Extract the [x, y] coordinate from the center of the cell holding the provided text.  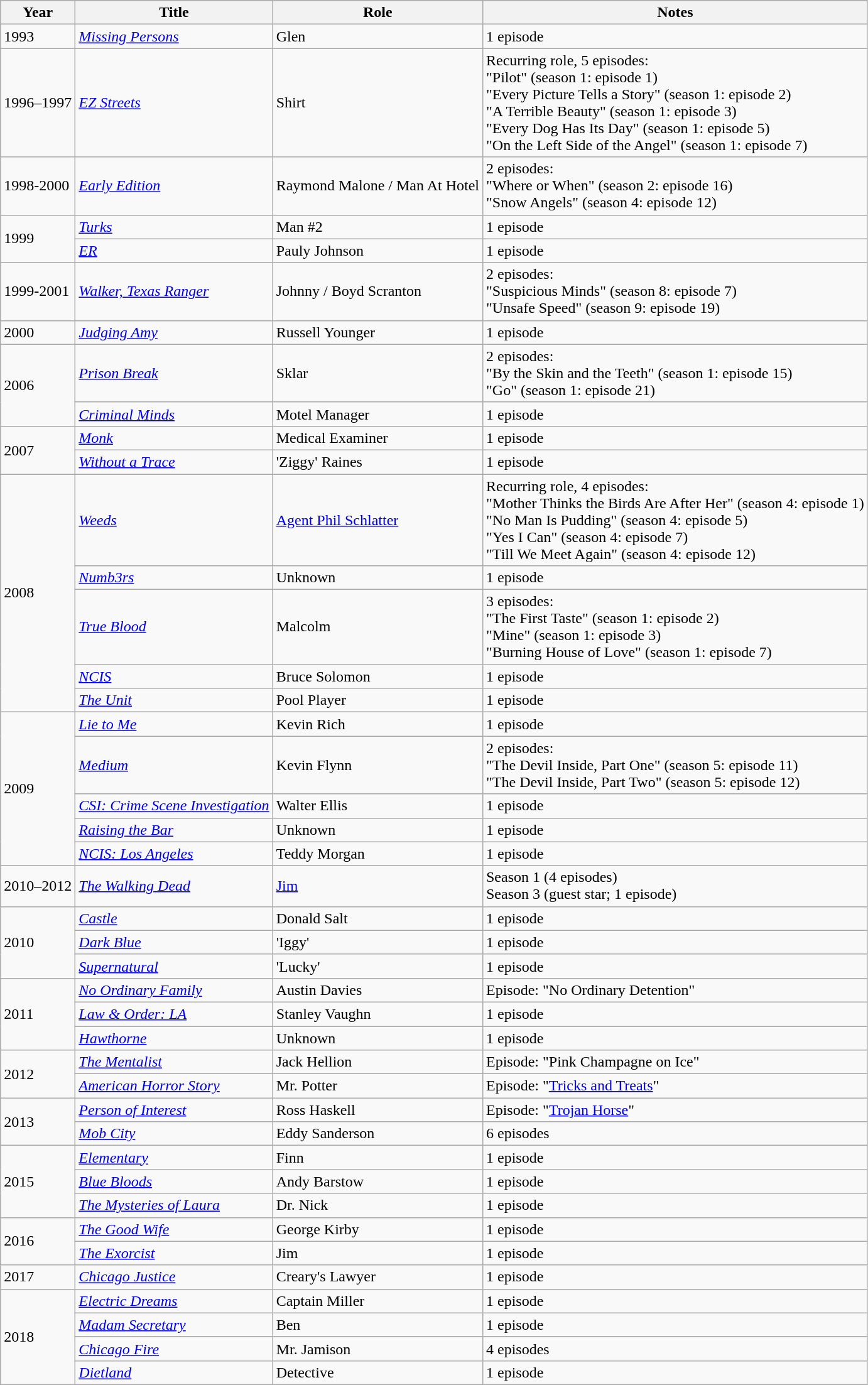
Austin Davies [377, 990]
ER [174, 251]
Johnny / Boyd Scranton [377, 291]
2011 [38, 1014]
Early Edition [174, 186]
'Ziggy' Raines [377, 462]
2010–2012 [38, 886]
Mob City [174, 1134]
Chicago Fire [174, 1349]
Dietland [174, 1372]
Hawthorne [174, 1038]
The Mentalist [174, 1062]
4 episodes [675, 1349]
Kevin Rich [377, 724]
Episode: "No Ordinary Detention" [675, 990]
The Unit [174, 700]
The Mysteries of Laura [174, 1205]
2016 [38, 1241]
'Lucky' [377, 966]
American Horror Story [174, 1086]
Pool Player [377, 700]
2000 [38, 332]
Dr. Nick [377, 1205]
Agent Phil Schlatter [377, 519]
Jack Hellion [377, 1062]
2009 [38, 789]
2017 [38, 1277]
Mr. Jamison [377, 1349]
2018 [38, 1337]
Episode: "Trojan Horse" [675, 1110]
2007 [38, 450]
Ross Haskell [377, 1110]
Criminal Minds [174, 414]
No Ordinary Family [174, 990]
Notes [675, 13]
Russell Younger [377, 332]
Raymond Malone / Man At Hotel [377, 186]
Episode: "Tricks and Treats" [675, 1086]
2 episodes:"Where or When" (season 2: episode 16)"Snow Angels" (season 4: episode 12) [675, 186]
Electric Dreams [174, 1301]
NCIS: Los Angeles [174, 854]
Stanley Vaughn [377, 1014]
2013 [38, 1122]
Without a Trace [174, 462]
Captain Miller [377, 1301]
2 episodes:"Suspicious Minds" (season 8: episode 7)"Unsafe Speed" (season 9: episode 19) [675, 291]
George Kirby [377, 1229]
Year [38, 13]
NCIS [174, 676]
Teddy Morgan [377, 854]
1999 [38, 239]
Man #2 [377, 227]
Season 1 (4 episodes)Season 3 (guest star; 1 episode) [675, 886]
Sklar [377, 373]
Finn [377, 1158]
Detective [377, 1372]
EZ Streets [174, 103]
Blue Bloods [174, 1181]
2012 [38, 1074]
Turks [174, 227]
Judging Amy [174, 332]
1993 [38, 36]
CSI: Crime Scene Investigation [174, 806]
Malcolm [377, 627]
Lie to Me [174, 724]
2 episodes:"The Devil Inside, Part One" (season 5: episode 11)"The Devil Inside, Part Two" (season 5: episode 12) [675, 765]
Creary's Lawyer [377, 1277]
'Iggy' [377, 942]
1996–1997 [38, 103]
Chicago Justice [174, 1277]
Bruce Solomon [377, 676]
Law & Order: LA [174, 1014]
Ben [377, 1325]
The Good Wife [174, 1229]
The Walking Dead [174, 886]
Title [174, 13]
True Blood [174, 627]
Person of Interest [174, 1110]
Glen [377, 36]
2008 [38, 593]
2 episodes:"By the Skin and the Teeth" (season 1: episode 15)"Go" (season 1: episode 21) [675, 373]
Monk [174, 438]
Prison Break [174, 373]
Madam Secretary [174, 1325]
Motel Manager [377, 414]
Weeds [174, 519]
Andy Barstow [377, 1181]
2010 [38, 942]
Episode: "Pink Champagne on Ice" [675, 1062]
1999-2001 [38, 291]
Medical Examiner [377, 438]
Walter Ellis [377, 806]
Mr. Potter [377, 1086]
3 episodes:"The First Taste" (season 1: episode 2)"Mine" (season 1: episode 3)"Burning House of Love" (season 1: episode 7) [675, 627]
The Exorcist [174, 1253]
Numb3rs [174, 578]
Role [377, 13]
Raising the Bar [174, 830]
Castle [174, 918]
Supernatural [174, 966]
Eddy Sanderson [377, 1134]
1998-2000 [38, 186]
6 episodes [675, 1134]
Missing Persons [174, 36]
Shirt [377, 103]
Dark Blue [174, 942]
Kevin Flynn [377, 765]
2015 [38, 1181]
Walker, Texas Ranger [174, 291]
Pauly Johnson [377, 251]
Medium [174, 765]
Donald Salt [377, 918]
2006 [38, 385]
Elementary [174, 1158]
